Return the (x, y) coordinate for the center point of the cell that contains the specified text.  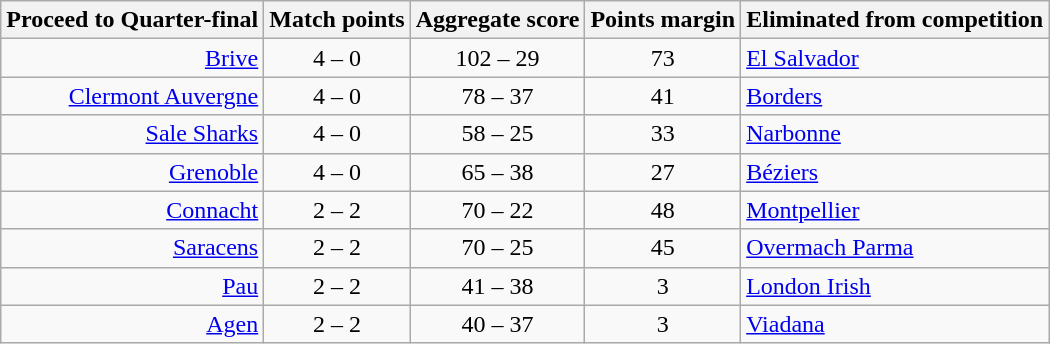
Aggregate score (498, 20)
Agen (132, 324)
Sale Sharks (132, 134)
Brive (132, 58)
70 – 22 (498, 210)
Proceed to Quarter-final (132, 20)
33 (663, 134)
70 – 25 (498, 248)
Saracens (132, 248)
78 – 37 (498, 96)
Clermont Auvergne (132, 96)
Pau (132, 286)
Montpellier (895, 210)
Connacht (132, 210)
Borders (895, 96)
Béziers (895, 172)
Narbonne (895, 134)
Viadana (895, 324)
58 – 25 (498, 134)
27 (663, 172)
Overmach Parma (895, 248)
London Irish (895, 286)
Eliminated from competition (895, 20)
73 (663, 58)
41 – 38 (498, 286)
48 (663, 210)
El Salvador (895, 58)
Match points (337, 20)
40 – 37 (498, 324)
41 (663, 96)
Points margin (663, 20)
Grenoble (132, 172)
45 (663, 248)
102 – 29 (498, 58)
65 – 38 (498, 172)
